Search for the cell housing the specified text and yield its (X, Y) center coordinate. 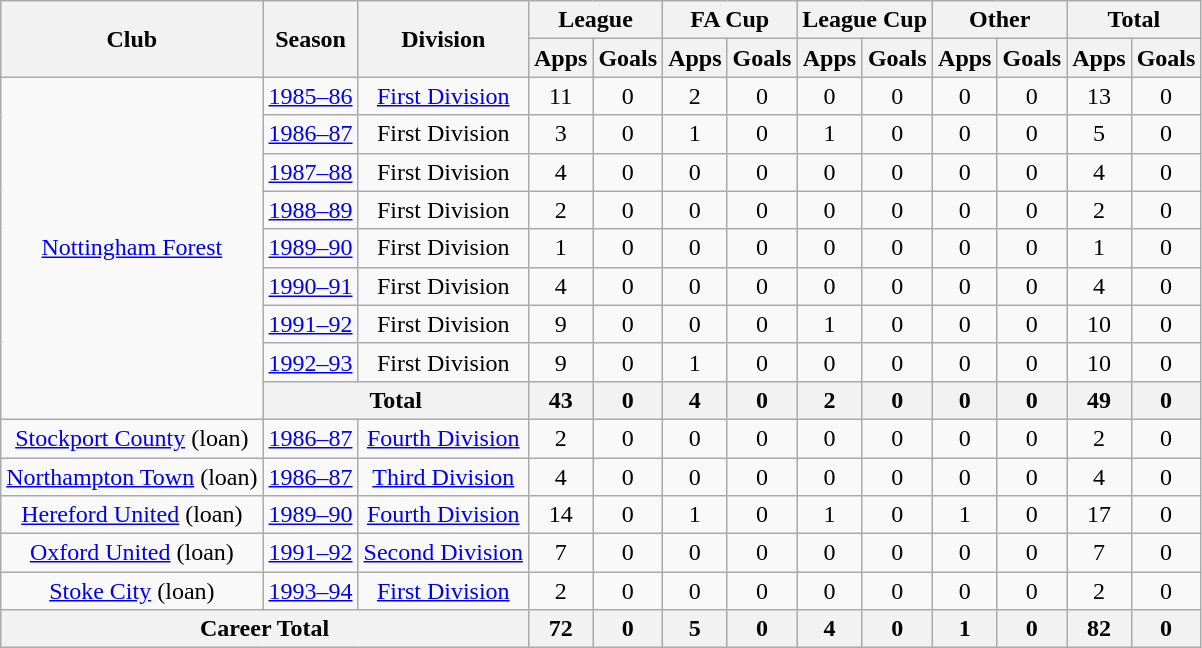
Season (310, 39)
3 (560, 134)
14 (560, 515)
Hereford United (loan) (132, 515)
Division (443, 39)
11 (560, 96)
League Cup (865, 20)
43 (560, 400)
Oxford United (loan) (132, 553)
1988–89 (310, 210)
1985–86 (310, 96)
Nottingham Forest (132, 248)
Stockport County (loan) (132, 438)
1990–91 (310, 286)
49 (1099, 400)
1987–88 (310, 172)
Second Division (443, 553)
13 (1099, 96)
Other (1000, 20)
1992–93 (310, 362)
Third Division (443, 477)
Career Total (265, 629)
Club (132, 39)
1993–94 (310, 591)
82 (1099, 629)
Stoke City (loan) (132, 591)
FA Cup (730, 20)
Northampton Town (loan) (132, 477)
17 (1099, 515)
72 (560, 629)
League (595, 20)
